Provide the (x, y) coordinate of the cell's center where the given text is located.  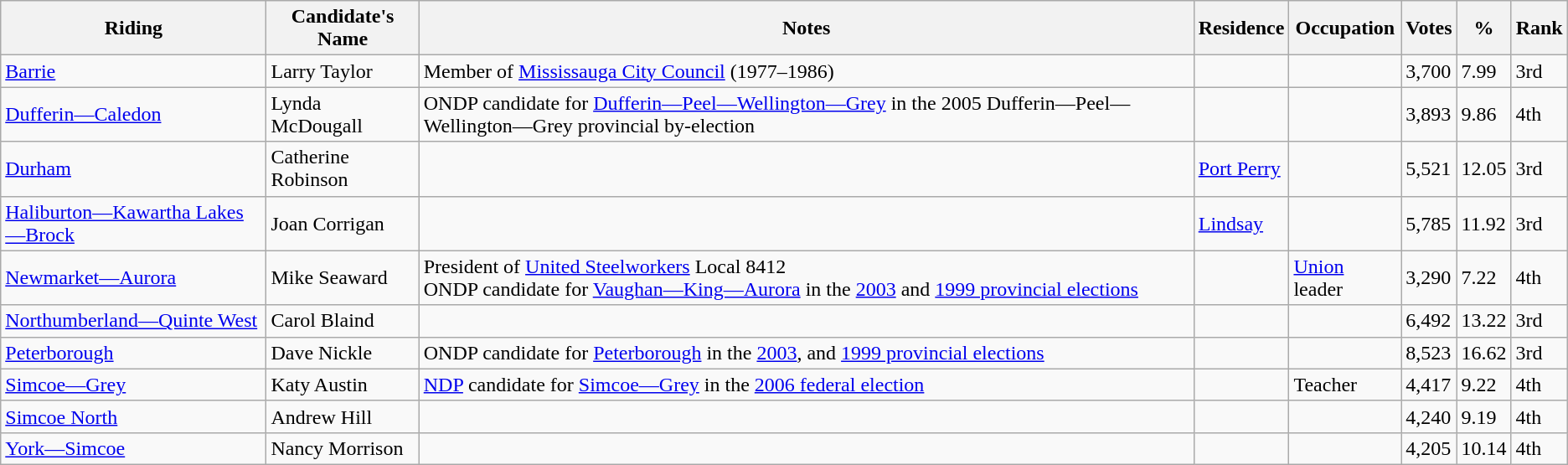
Nancy Morrison (343, 448)
Catherine Robinson (343, 169)
9.19 (1484, 416)
5,785 (1429, 223)
Port Perry (1241, 169)
7.99 (1484, 71)
6,492 (1429, 321)
Joan Corrigan (343, 223)
Lindsay (1241, 223)
ONDP candidate for Dufferin—Peel—Wellington—Grey in the 2005 Dufferin—Peel—Wellington—Grey provincial by-election (806, 114)
NDP candidate for Simcoe—Grey in the 2006 federal election (806, 385)
9.22 (1484, 385)
Teacher (1345, 385)
3,893 (1429, 114)
Dave Nickle (343, 353)
Member of Mississauga City Council (1977–1986) (806, 71)
Simcoe North (134, 416)
11.92 (1484, 223)
16.62 (1484, 353)
Occupation (1345, 28)
Larry Taylor (343, 71)
3,700 (1429, 71)
7.22 (1484, 278)
Andrew Hill (343, 416)
3,290 (1429, 278)
12.05 (1484, 169)
10.14 (1484, 448)
Rank (1540, 28)
Durham (134, 169)
York—Simcoe (134, 448)
Haliburton—Kawartha Lakes—Brock (134, 223)
Peterborough (134, 353)
5,521 (1429, 169)
9.86 (1484, 114)
Barrie (134, 71)
Union leader (1345, 278)
Carol Blaind (343, 321)
4,417 (1429, 385)
Candidate's Name (343, 28)
Notes (806, 28)
Katy Austin (343, 385)
Lynda McDougall (343, 114)
Residence (1241, 28)
Newmarket—Aurora (134, 278)
4,205 (1429, 448)
Mike Seaward (343, 278)
President of United Steelworkers Local 8412 ONDP candidate for Vaughan—King—Aurora in the 2003 and 1999 provincial elections (806, 278)
% (1484, 28)
13.22 (1484, 321)
Simcoe—Grey (134, 385)
4,240 (1429, 416)
Riding (134, 28)
Northumberland—Quinte West (134, 321)
Votes (1429, 28)
8,523 (1429, 353)
Dufferin—Caledon (134, 114)
ONDP candidate for Peterborough in the 2003, and 1999 provincial elections (806, 353)
